From the cell containing the given text, extract its center point as (x, y) coordinate. 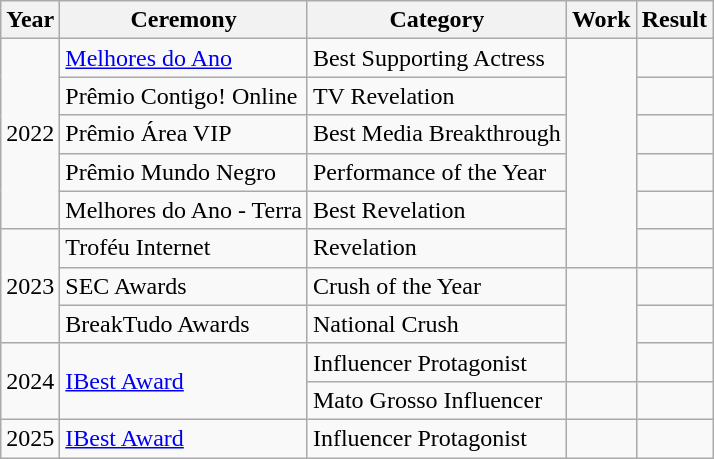
Prêmio Mundo Negro (184, 172)
2025 (30, 438)
BreakTudo Awards (184, 324)
2022 (30, 134)
Work (601, 20)
Best Media Breakthrough (436, 134)
SEC Awards (184, 286)
2024 (30, 381)
Performance of the Year (436, 172)
Best Revelation (436, 210)
Category (436, 20)
Result (674, 20)
Melhores do Ano (184, 58)
Melhores do Ano - Terra (184, 210)
Crush of the Year (436, 286)
Troféu Internet (184, 248)
TV Revelation (436, 96)
Prêmio Contigo! Online (184, 96)
Year (30, 20)
Revelation (436, 248)
National Crush (436, 324)
Ceremony (184, 20)
Prêmio Área VIP (184, 134)
Mato Grosso Influencer (436, 400)
Best Supporting Actress (436, 58)
2023 (30, 286)
